Return (x, y) of the center of cell containing provided text 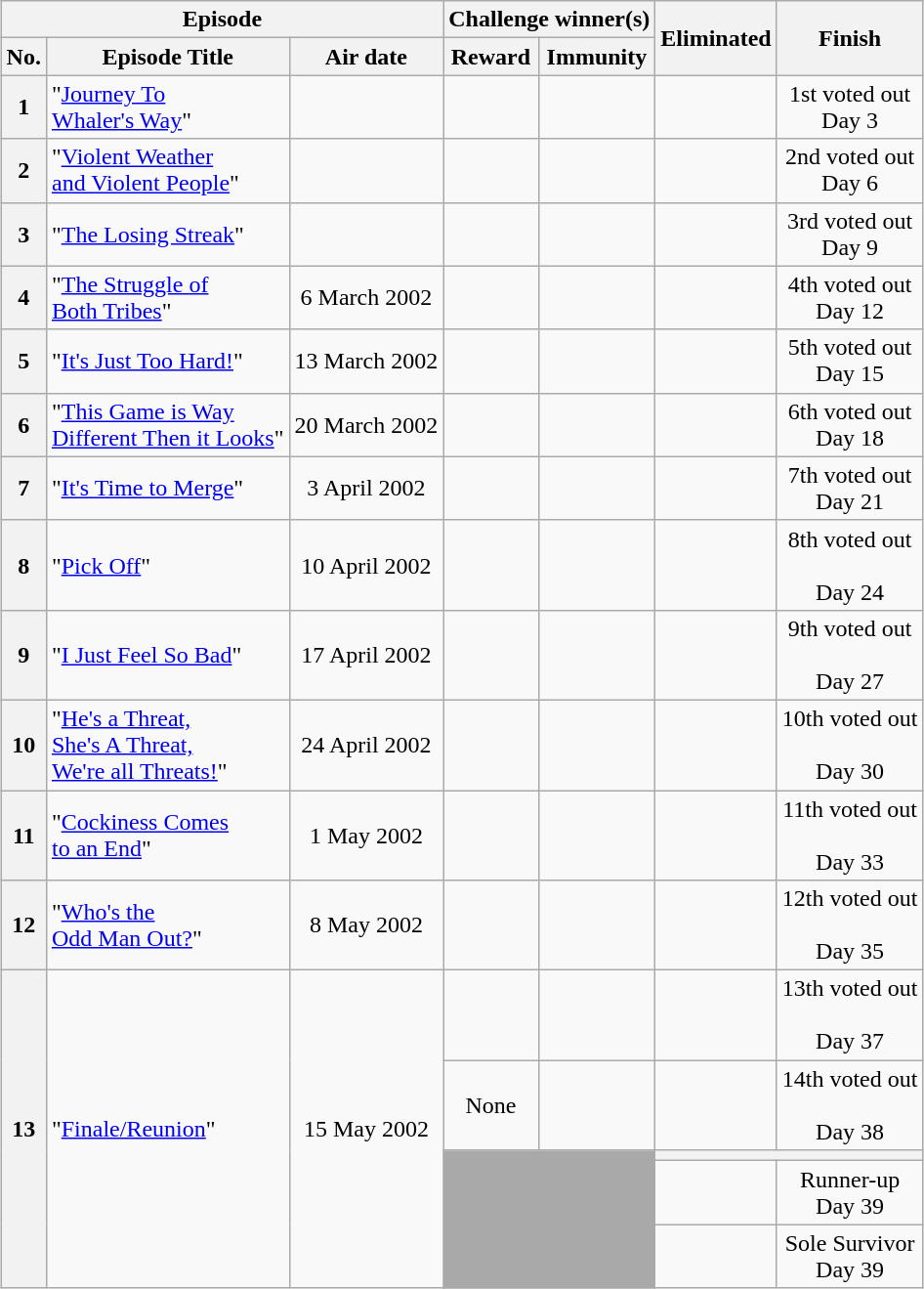
12 (23, 925)
"The Losing Streak" (168, 235)
Finish (850, 38)
10 April 2002 (366, 565)
"He's a Threat, She's A Threat, We're all Threats!" (168, 745)
Episode (223, 20)
13th voted outDay 37 (850, 1015)
3 (23, 235)
20 March 2002 (366, 424)
"I Just Feel So Bad" (168, 655)
11 (23, 835)
"Who's the Odd Man Out?" (168, 925)
Eliminated (716, 38)
9th voted outDay 27 (850, 655)
6 (23, 424)
6 March 2002 (366, 297)
2 (23, 170)
Episode Title (168, 57)
3rd voted outDay 9 (850, 235)
2nd voted outDay 6 (850, 170)
13 (23, 1130)
9 (23, 655)
11th voted outDay 33 (850, 835)
17 April 2002 (366, 655)
1 (23, 107)
10 (23, 745)
8 May 2002 (366, 925)
3 April 2002 (366, 489)
8th voted outDay 24 (850, 565)
24 April 2002 (366, 745)
6th voted outDay 18 (850, 424)
4 (23, 297)
"The Struggle of Both Tribes" (168, 297)
"Journey ToWhaler's Way" (168, 107)
5th voted outDay 15 (850, 362)
Runner-upDay 39 (850, 1192)
None (490, 1105)
Reward (490, 57)
12th voted outDay 35 (850, 925)
1 May 2002 (366, 835)
4th voted outDay 12 (850, 297)
No. (23, 57)
"It's Time to Merge" (168, 489)
"Violent Weatherand Violent People" (168, 170)
"This Game is Way Different Then it Looks" (168, 424)
Immunity (597, 57)
15 May 2002 (366, 1130)
1st voted outDay 3 (850, 107)
13 March 2002 (366, 362)
10th voted outDay 30 (850, 745)
7th voted outDay 21 (850, 489)
Challenge winner(s) (549, 20)
"It's Just Too Hard!" (168, 362)
"Cockiness Comes to an End" (168, 835)
5 (23, 362)
14th voted outDay 38 (850, 1105)
8 (23, 565)
"Pick Off" (168, 565)
Sole SurvivorDay 39 (850, 1257)
Air date (366, 57)
"Finale/Reunion" (168, 1130)
7 (23, 489)
